Locate the cell with the specified text and output its [x, y] center coordinate. 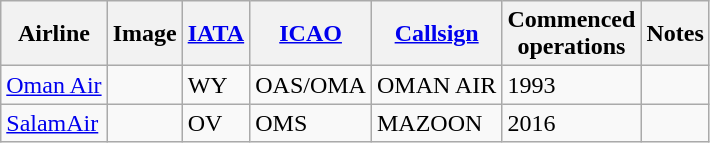
SalamAir [54, 123]
2016 [572, 123]
Callsign [436, 34]
ICAO [311, 34]
Image [144, 34]
Commencedoperations [572, 34]
Oman Air [54, 85]
1993 [572, 85]
Airline [54, 34]
OAS/OMA [311, 85]
MAZOON [436, 123]
WY [216, 85]
OMS [311, 123]
OMAN AIR [436, 85]
IATA [216, 34]
OV [216, 123]
Notes [675, 34]
